Locate the cell with the specified text and output its [X, Y] center coordinate. 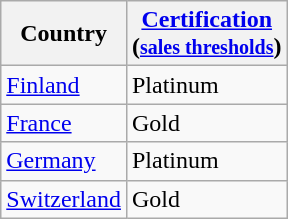
Switzerland [64, 199]
Germany [64, 161]
Country [64, 34]
France [64, 123]
Certification(sales thresholds) [206, 34]
Finland [64, 85]
